Search for the cell housing the specified text and yield its [x, y] center coordinate. 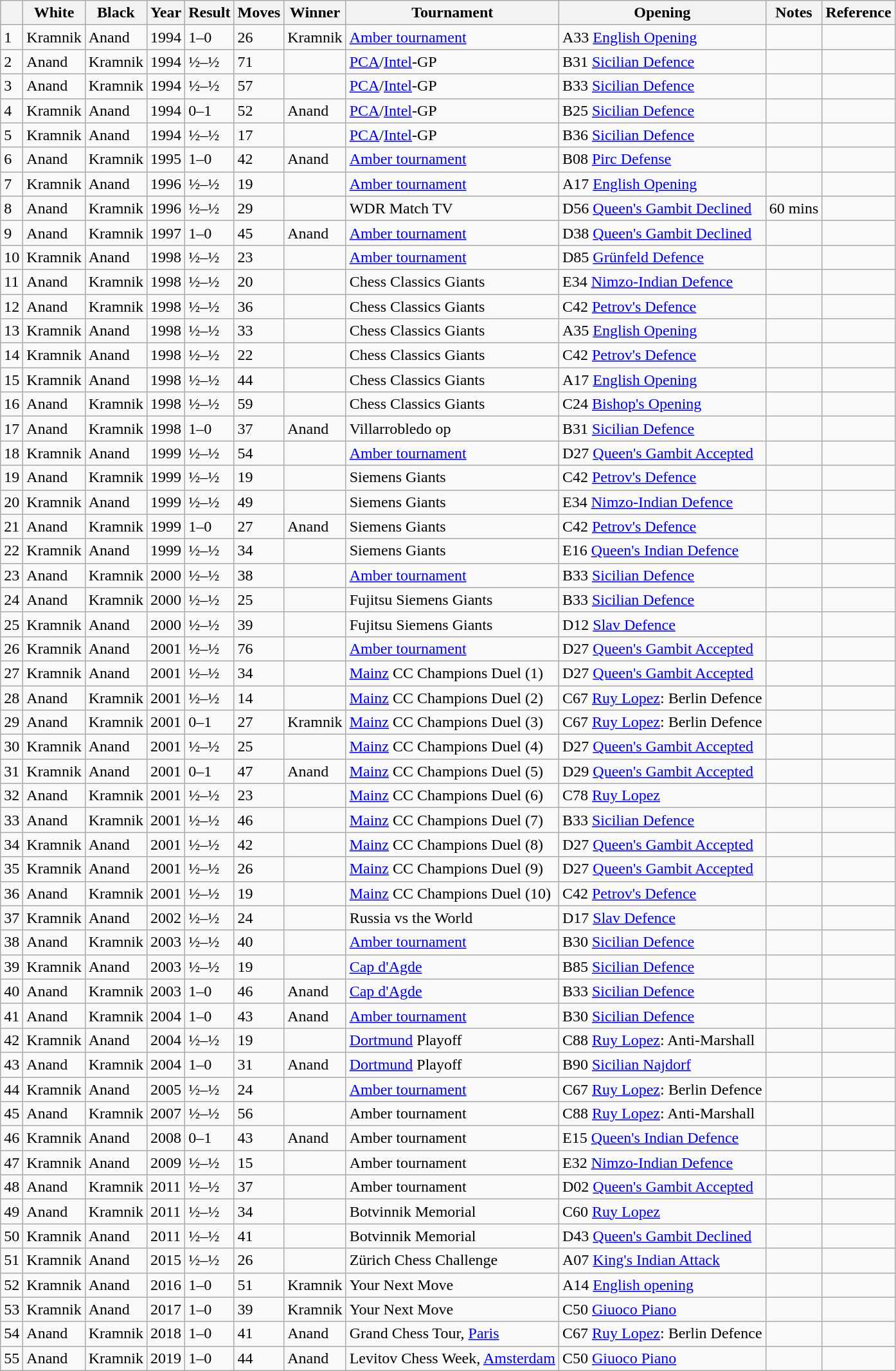
2016 [166, 1285]
35 [12, 869]
Mainz CC Champions Duel (10) [452, 893]
30 [12, 747]
18 [12, 453]
E16 Queen's Indian Defence [662, 551]
A07 King's Indian Attack [662, 1260]
A35 English Opening [662, 331]
WDR Match TV [452, 208]
2 [12, 62]
Reference [859, 13]
2019 [166, 1358]
56 [259, 1114]
9 [12, 233]
D02 Queen's Gambit Accepted [662, 1187]
2008 [166, 1138]
2002 [166, 918]
B08 Pirc Defense [662, 159]
55 [12, 1358]
32 [12, 796]
2017 [166, 1309]
13 [12, 331]
B25 Sicilian Defence [662, 111]
21 [12, 526]
D17 Slav Defence [662, 918]
Year [166, 13]
6 [12, 159]
D12 Slav Defence [662, 624]
57 [259, 86]
White [54, 13]
71 [259, 62]
Tournament [452, 13]
Moves [259, 13]
Mainz CC Champions Duel (7) [452, 820]
D43 Queen's Gambit Declined [662, 1236]
7 [12, 184]
A33 English Opening [662, 37]
12 [12, 307]
1995 [166, 159]
Black [116, 13]
60 mins [794, 208]
Mainz CC Champions Duel (2) [452, 697]
28 [12, 697]
5 [12, 135]
B36 Sicilian Defence [662, 135]
48 [12, 1187]
53 [12, 1309]
4 [12, 111]
Mainz CC Champions Duel (1) [452, 673]
Levitov Chess Week, Amsterdam [452, 1358]
Grand Chess Tour, Paris [452, 1334]
1997 [166, 233]
3 [12, 86]
D56 Queen's Gambit Declined [662, 208]
A14 English opening [662, 1285]
Opening [662, 13]
2015 [166, 1260]
1 [12, 37]
Notes [794, 13]
Mainz CC Champions Duel (4) [452, 747]
2018 [166, 1334]
Winner [315, 13]
B90 Sicilian Najdorf [662, 1064]
C60 Ruy Lopez [662, 1212]
11 [12, 282]
Mainz CC Champions Duel (5) [452, 771]
Villarrobledo op [452, 429]
D38 Queen's Gambit Declined [662, 233]
Zürich Chess Challenge [452, 1260]
E15 Queen's Indian Defence [662, 1138]
10 [12, 257]
D29 Queen's Gambit Accepted [662, 771]
Mainz CC Champions Duel (6) [452, 796]
Russia vs the World [452, 918]
59 [259, 404]
2007 [166, 1114]
C78 Ruy Lopez [662, 796]
16 [12, 404]
Mainz CC Champions Duel (3) [452, 722]
2005 [166, 1089]
E32 Nimzo-Indian Defence [662, 1163]
D85 Grünfeld Defence [662, 257]
Result [210, 13]
B85 Sicilian Defence [662, 967]
76 [259, 649]
Mainz CC Champions Duel (9) [452, 869]
8 [12, 208]
C24 Bishop's Opening [662, 404]
2009 [166, 1163]
Mainz CC Champions Duel (8) [452, 845]
50 [12, 1236]
